Scan for the cell matching the given text and deliver its [X, Y] coordinate at center. 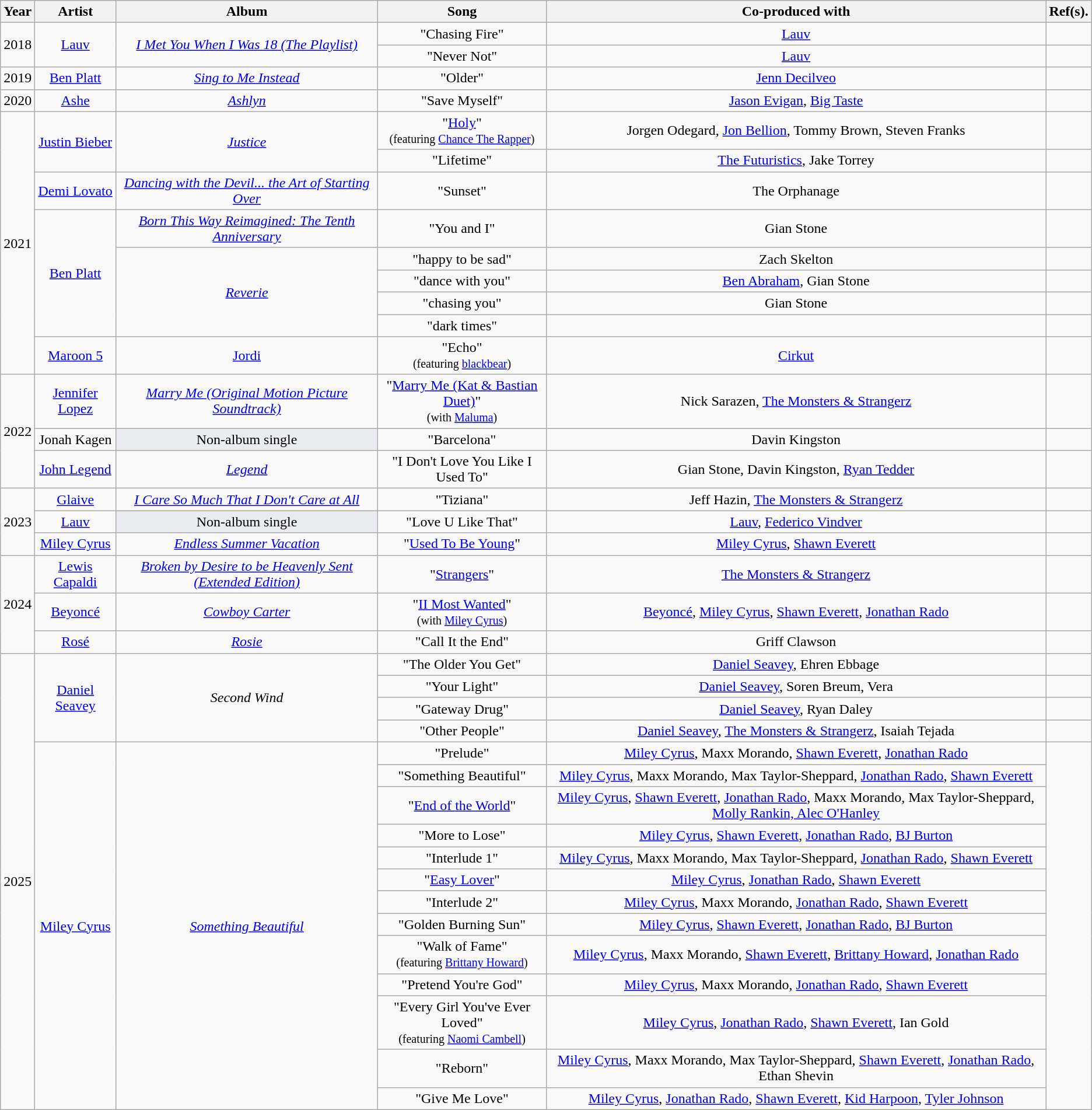
"Chasing Fire" [462, 34]
"Walk of Fame"(featuring Brittany Howard) [462, 955]
Beyoncé, Miley Cyrus, Shawn Everett, Jonathan Rado [796, 612]
"Gateway Drug" [462, 708]
Ashlyn [246, 100]
"Reborn" [462, 1068]
Lewis Capaldi [76, 574]
Daniel Seavey [76, 697]
John Legend [76, 469]
"Interlude 2" [462, 902]
The Monsters & Strangerz [796, 574]
Jorgen Odegard, Jon Bellion, Tommy Brown, Steven Franks [796, 131]
"I Don't Love You Like I Used To" [462, 469]
Year [17, 12]
Sing to Me Instead [246, 78]
Co-produced with [796, 12]
"Something Beautiful" [462, 776]
"Tiziana" [462, 500]
"More to Lose" [462, 836]
Justice [246, 141]
Maroon 5 [76, 356]
Legend [246, 469]
2022 [17, 432]
"II Most Wanted"(with Miley Cyrus) [462, 612]
"Love U Like That" [462, 522]
Second Wind [246, 697]
"Every Girl You've Ever Loved"(featuring Naomi Cambell) [462, 1022]
Jason Evigan, Big Taste [796, 100]
"You and I" [462, 229]
Ashe [76, 100]
2018 [17, 45]
Miley Cyrus, Maxx Morando, Max Taylor-Sheppard, Shawn Everett, Jonathan Rado, Ethan Shevin [796, 1068]
"dance with you" [462, 281]
Marry Me (Original Motion Picture Soundtrack) [246, 402]
2020 [17, 100]
"The Older You Get" [462, 664]
I Met You When I Was 18 (The Playlist) [246, 45]
"Lifetime" [462, 160]
Song [462, 12]
I Care So Much That I Don't Care at All [246, 500]
Jordi [246, 356]
Lauv, Federico Vindver [796, 522]
"Marry Me (Kat & Bastian Duet)"(with Maluma) [462, 402]
Rosie [246, 642]
"Older" [462, 78]
"Golden Burning Sun" [462, 924]
"Easy Lover" [462, 880]
Nick Sarazen, The Monsters & Strangerz [796, 402]
Born This Way Reimagined: The Tenth Anniversary [246, 229]
Glaive [76, 500]
"Used To Be Young" [462, 544]
"Your Light" [462, 686]
Griff Clawson [796, 642]
Broken by Desire to be Heavenly Sent (Extended Edition) [246, 574]
Ben Abraham, Gian Stone [796, 281]
"chasing you" [462, 303]
Gian Stone, Davin Kingston, Ryan Tedder [796, 469]
Endless Summer Vacation [246, 544]
Something Beautiful [246, 926]
Daniel Seavey, Soren Breum, Vera [796, 686]
Jeff Hazin, The Monsters & Strangerz [796, 500]
2025 [17, 881]
The Orphanage [796, 190]
Daniel Seavey, Ryan Daley [796, 708]
Justin Bieber [76, 141]
Davin Kingston [796, 439]
2023 [17, 522]
"Call It the End" [462, 642]
"Pretend You're God" [462, 985]
"End of the World" [462, 805]
"Never Not" [462, 56]
Beyoncé [76, 612]
"Other People" [462, 731]
2021 [17, 243]
"Prelude" [462, 753]
"Echo"(featuring blackbear) [462, 356]
2019 [17, 78]
Dancing with the Devil... the Art of Starting Over [246, 190]
Demi Lovato [76, 190]
"Interlude 1" [462, 858]
The Futuristics, Jake Torrey [796, 160]
Miley Cyrus, Jonathan Rado, Shawn Everett, Kid Harpoon, Tyler Johnson [796, 1098]
Reverie [246, 292]
Jenn Decilveo [796, 78]
Miley Cyrus, Maxx Morando, Shawn Everett, Brittany Howard, Jonathan Rado [796, 955]
Jonah Kagen [76, 439]
"Barcelona" [462, 439]
"Holy"(featuring Chance The Rapper) [462, 131]
Miley Cyrus, Jonathan Rado, Shawn Everett [796, 880]
"Sunset" [462, 190]
"Strangers" [462, 574]
Album [246, 12]
Miley Cyrus, Shawn Everett, Jonathan Rado, Maxx Morando, Max Taylor-Sheppard, Molly Rankin, Alec O'Hanley [796, 805]
Rosé [76, 642]
Jennifer Lopez [76, 402]
Daniel Seavey, Ehren Ebbage [796, 664]
Miley Cyrus, Jonathan Rado, Shawn Everett, Ian Gold [796, 1022]
"Give Me Love" [462, 1098]
Ref(s). [1069, 12]
"Save Myself" [462, 100]
Miley Cyrus, Maxx Morando, Shawn Everett, Jonathan Rado [796, 753]
"dark times" [462, 325]
Cirkut [796, 356]
2024 [17, 604]
Miley Cyrus, Shawn Everett [796, 544]
Artist [76, 12]
Cowboy Carter [246, 612]
Zach Skelton [796, 259]
Daniel Seavey, The Monsters & Strangerz, Isaiah Tejada [796, 731]
"happy to be sad" [462, 259]
